Extract the (X, Y) coordinate from the center of the cell holding the provided text.  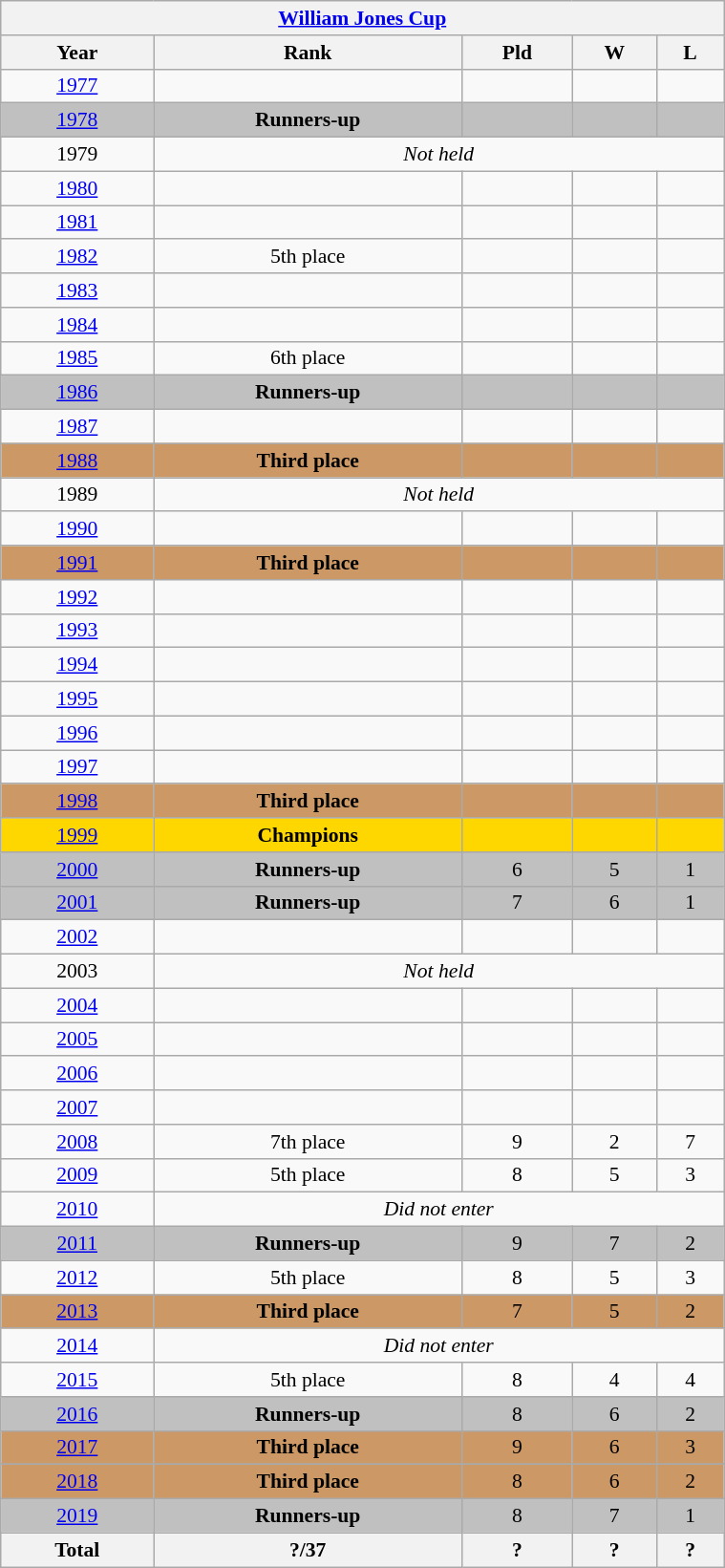
2002 (77, 937)
1987 (77, 427)
2014 (77, 1346)
2013 (77, 1312)
1994 (77, 665)
2006 (77, 1074)
2001 (77, 903)
William Jones Cup (363, 18)
1977 (77, 86)
1979 (77, 155)
2009 (77, 1175)
1996 (77, 733)
1981 (77, 223)
?/37 (308, 1550)
Year (77, 53)
2005 (77, 1040)
2011 (77, 1244)
1983 (77, 290)
2017 (77, 1448)
2012 (77, 1278)
2007 (77, 1107)
2010 (77, 1210)
Pld (518, 53)
1980 (77, 188)
1997 (77, 767)
W (614, 53)
1986 (77, 393)
L (690, 53)
1985 (77, 358)
1995 (77, 699)
1998 (77, 802)
2019 (77, 1516)
Champions (308, 835)
1992 (77, 597)
2016 (77, 1414)
2015 (77, 1380)
Rank (308, 53)
1993 (77, 631)
7th place (308, 1142)
1989 (77, 495)
1988 (77, 461)
6th place (308, 358)
2004 (77, 1005)
1991 (77, 563)
2008 (77, 1142)
1990 (77, 529)
2000 (77, 870)
1999 (77, 835)
Total (77, 1550)
1982 (77, 257)
2018 (77, 1482)
1984 (77, 325)
1978 (77, 120)
2003 (77, 972)
